Identify which cell holds the provided text, then report its (x, y) central coordinate. 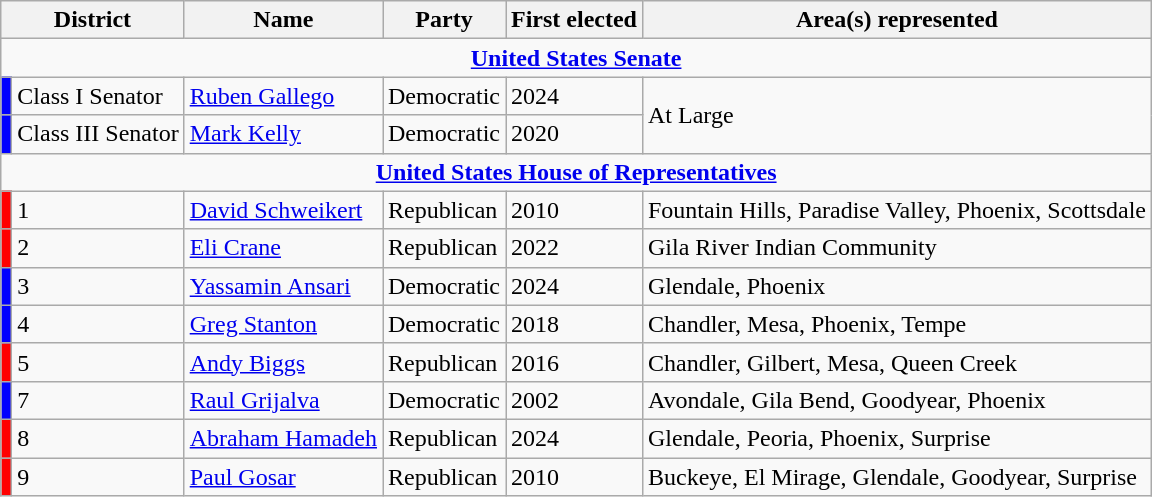
Yassamin Ansari (283, 286)
Paul Gosar (283, 477)
Ruben Gallego (283, 96)
At Large (896, 115)
Chandler, Mesa, Phoenix, Tempe (896, 324)
Eli Crane (283, 248)
Fountain Hills, Paradise Valley, Phoenix, Scottsdale (896, 210)
Party (444, 20)
9 (98, 477)
Mark Kelly (283, 134)
2016 (574, 362)
Avondale, Gila Bend, Goodyear, Phoenix (896, 400)
Glendale, Peoria, Phoenix, Surprise (896, 438)
3 (98, 286)
5 (98, 362)
Gila River Indian Community (896, 248)
United States Senate (576, 58)
2002 (574, 400)
1 (98, 210)
Glendale, Phoenix (896, 286)
Class III Senator (98, 134)
4 (98, 324)
Abraham Hamadeh (283, 438)
Raul Grijalva (283, 400)
First elected (574, 20)
United States House of Representatives (576, 172)
2 (98, 248)
Greg Stanton (283, 324)
7 (98, 400)
2020 (574, 134)
Area(s) represented (896, 20)
8 (98, 438)
District (92, 20)
2018 (574, 324)
Class I Senator (98, 96)
Name (283, 20)
2022 (574, 248)
Buckeye, El Mirage, Glendale, Goodyear, Surprise (896, 477)
Andy Biggs (283, 362)
Chandler, Gilbert, Mesa, Queen Creek (896, 362)
David Schweikert (283, 210)
